Output the (x, y) coordinate of the center of the cell containing the given text.  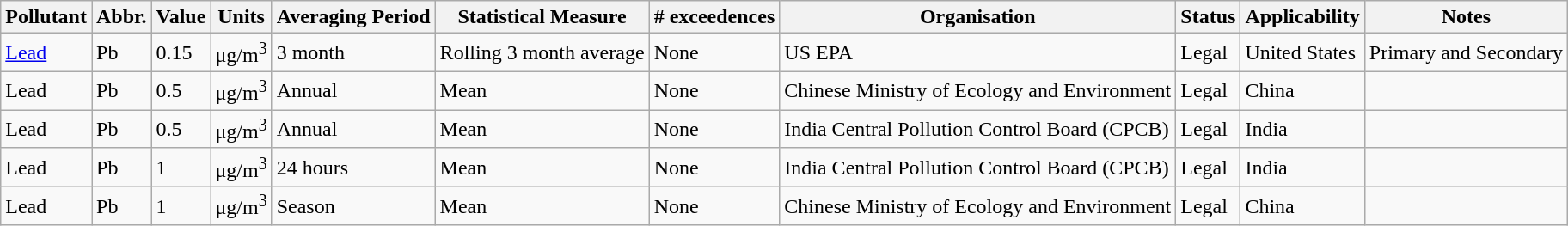
24 hours (353, 167)
Applicability (1302, 17)
United States (1302, 53)
Pollutant (46, 17)
Averaging Period (353, 17)
Notes (1466, 17)
Units (241, 17)
Season (353, 206)
Primary and Secondary (1466, 53)
Organisation (978, 17)
# exceedences (714, 17)
Statistical Measure (542, 17)
3 month (353, 53)
Rolling 3 month average (542, 53)
Status (1209, 17)
0.15 (181, 53)
Abbr. (121, 17)
Value (181, 17)
US EPA (978, 53)
